Provide the (x, y) coordinate of the cell's center where the given text is located.  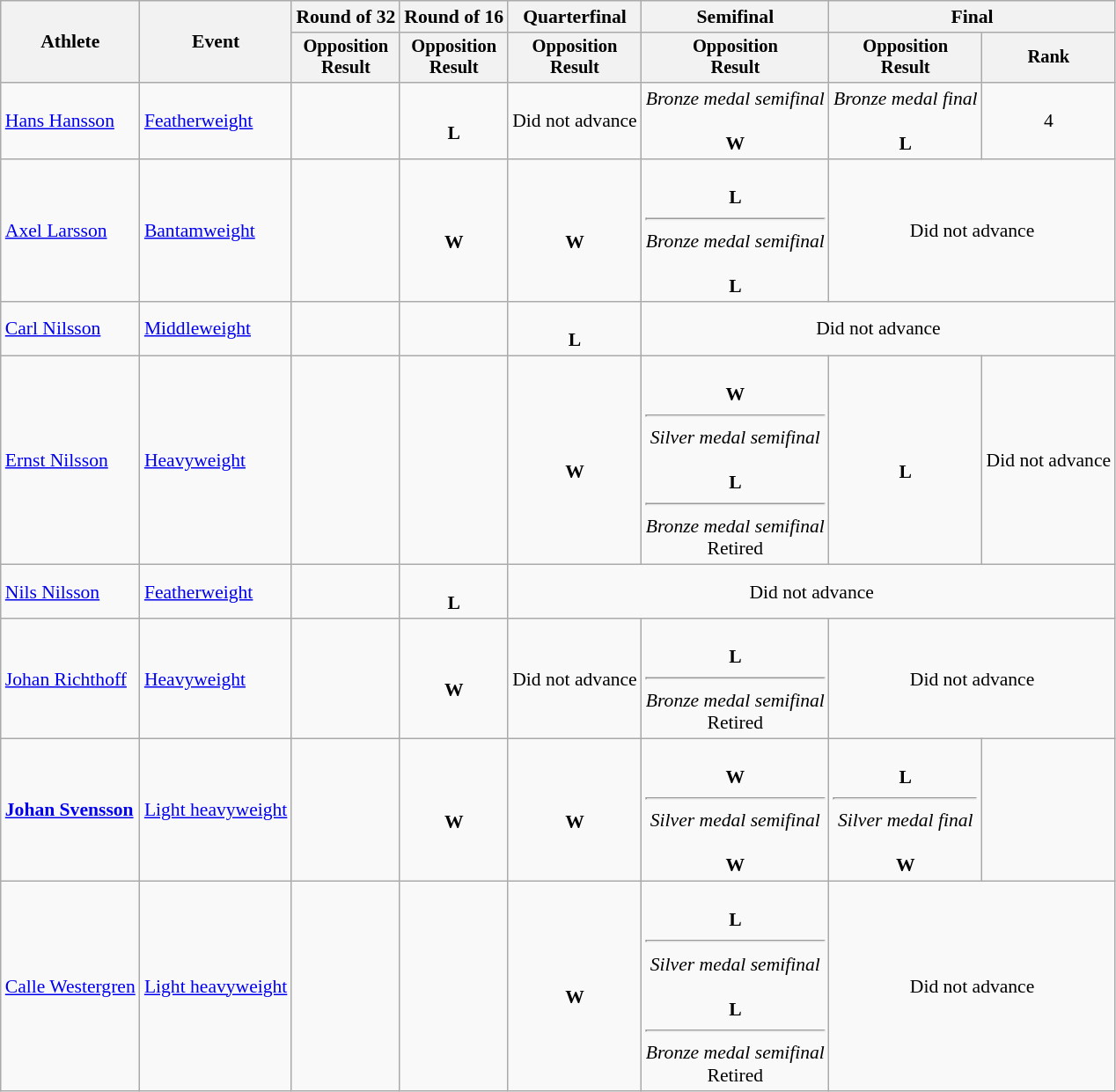
Final (972, 17)
Johan Svensson (70, 810)
L Silver medal final W (906, 810)
Athlete (70, 42)
Carl Nilsson (70, 329)
Semifinal (736, 17)
Nils Nilsson (70, 591)
Event (217, 42)
Hans Hansson (70, 121)
Calle Westergren (70, 986)
L Bronze medal semifinal L (736, 231)
Axel Larsson (70, 231)
Bronze medal semifinal W (736, 121)
Bantamweight (217, 231)
L Silver medal semifinal L Bronze medal semifinal Retired (736, 986)
Quarterfinal (575, 17)
Rank (1049, 58)
L Bronze medal semifinal Retired (736, 679)
Bronze medal final L (906, 121)
W Silver medal semifinal L Bronze medal semifinal Retired (736, 460)
W Silver medal semifinal W (736, 810)
Round of 16 (454, 17)
Johan Richthoff (70, 679)
Round of 32 (345, 17)
4 (1049, 121)
Ernst Nilsson (70, 460)
Middleweight (217, 329)
